Extract the (X, Y) coordinate from the center of the cell holding the provided text.  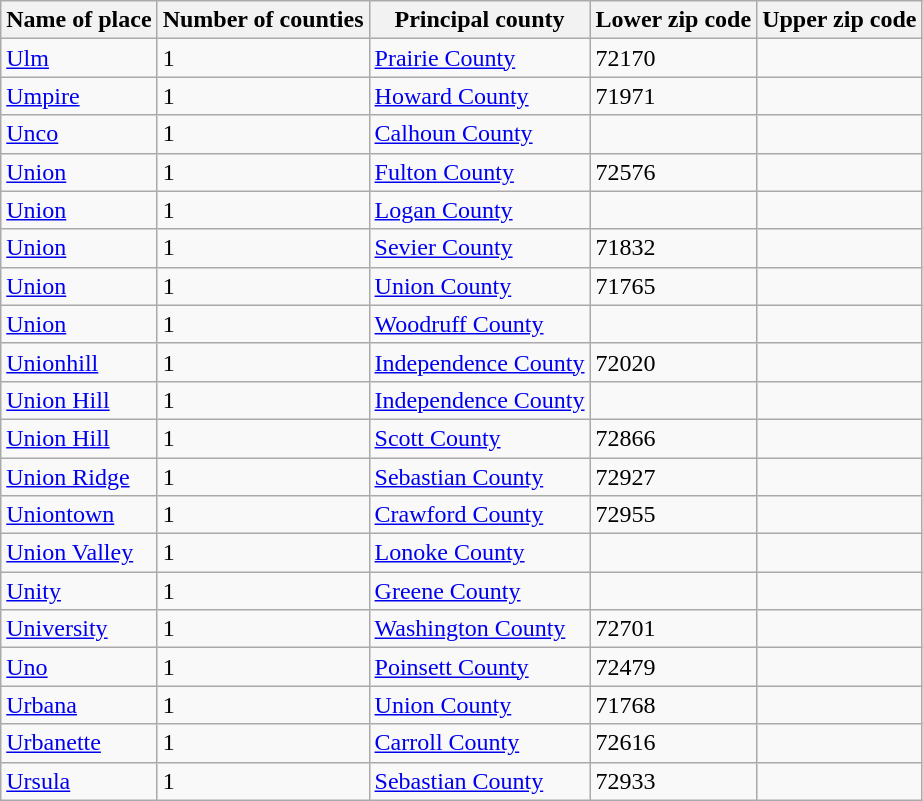
Greene County (480, 591)
Principal county (480, 20)
Unco (79, 134)
72955 (674, 515)
Fulton County (480, 172)
72701 (674, 629)
71971 (674, 96)
Lonoke County (480, 553)
Upper zip code (840, 20)
Umpire (79, 96)
Calhoun County (480, 134)
Union Valley (79, 553)
Urbana (79, 705)
72020 (674, 362)
71768 (674, 705)
71832 (674, 248)
Unionhill (79, 362)
Poinsett County (480, 667)
72479 (674, 667)
72616 (674, 743)
Name of place (79, 20)
72576 (674, 172)
University (79, 629)
72866 (674, 438)
72927 (674, 477)
Unity (79, 591)
Scott County (480, 438)
Crawford County (480, 515)
Uno (79, 667)
Carroll County (480, 743)
Woodruff County (480, 324)
Ursula (79, 781)
71765 (674, 286)
Union Ridge (79, 477)
Logan County (480, 210)
72170 (674, 58)
72933 (674, 781)
Prairie County (480, 58)
Ulm (79, 58)
Lower zip code (674, 20)
Uniontown (79, 515)
Howard County (480, 96)
Number of counties (263, 20)
Sevier County (480, 248)
Washington County (480, 629)
Urbanette (79, 743)
